Determine the [x, y] coordinate at the center of the cell enclosing the given text.  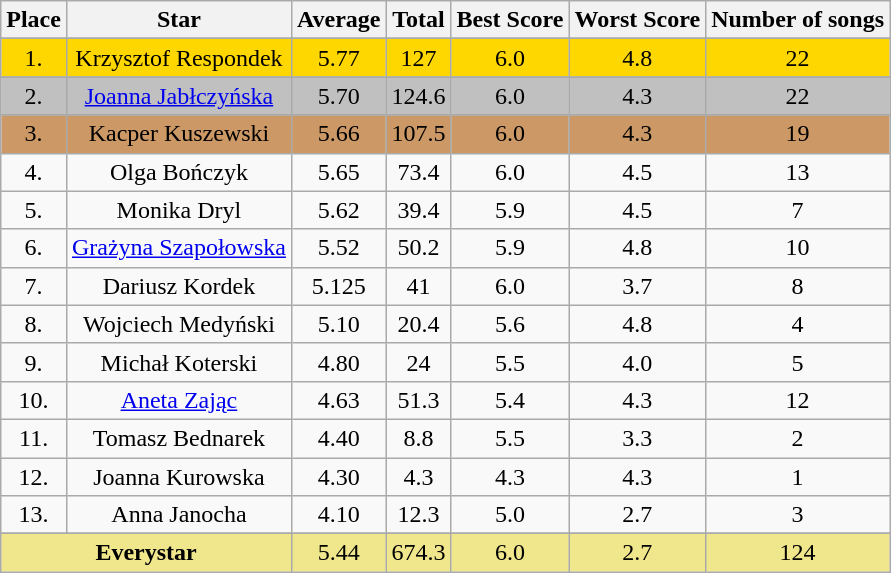
5.4 [510, 400]
5.62 [338, 210]
5.44 [338, 553]
3 [798, 515]
Dariusz Kordek [178, 286]
Krzysztof Respondek [178, 58]
12. [34, 477]
Average [338, 20]
12 [798, 400]
3.7 [638, 286]
8.8 [418, 438]
5.6 [510, 324]
41 [418, 286]
1. [34, 58]
51.3 [418, 400]
20.4 [418, 324]
5.10 [338, 324]
Grażyna Szapołowska [178, 248]
4.63 [338, 400]
5.52 [338, 248]
Kacper Kuszewski [178, 134]
73.4 [418, 172]
Monika Dryl [178, 210]
Joanna Kurowska [178, 477]
7 [798, 210]
Total [418, 20]
Star [178, 20]
5.125 [338, 286]
5.77 [338, 58]
2. [34, 96]
Place [34, 20]
12.3 [418, 515]
13 [798, 172]
7. [34, 286]
5.66 [338, 134]
5.70 [338, 96]
24 [418, 362]
5. [34, 210]
3.3 [638, 438]
Tomasz Bednarek [178, 438]
107.5 [418, 134]
10 [798, 248]
4.30 [338, 477]
674.3 [418, 553]
2 [798, 438]
Michał Koterski [178, 362]
Number of songs [798, 20]
8 [798, 286]
10. [34, 400]
4 [798, 324]
Olga Bończyk [178, 172]
39.4 [418, 210]
5.65 [338, 172]
4.40 [338, 438]
5 [798, 362]
Best Score [510, 20]
Joanna Jabłczyńska [178, 96]
11. [34, 438]
1 [798, 477]
Wojciech Medyński [178, 324]
4.10 [338, 515]
Aneta Zając [178, 400]
3. [34, 134]
Everystar [146, 553]
5.0 [510, 515]
127 [418, 58]
Worst Score [638, 20]
13. [34, 515]
8. [34, 324]
124.6 [418, 96]
4.80 [338, 362]
6. [34, 248]
Anna Janocha [178, 515]
4. [34, 172]
19 [798, 134]
124 [798, 553]
50.2 [418, 248]
9. [34, 362]
4.0 [638, 362]
